Identify which cell holds the provided text, then report its [x, y] central coordinate. 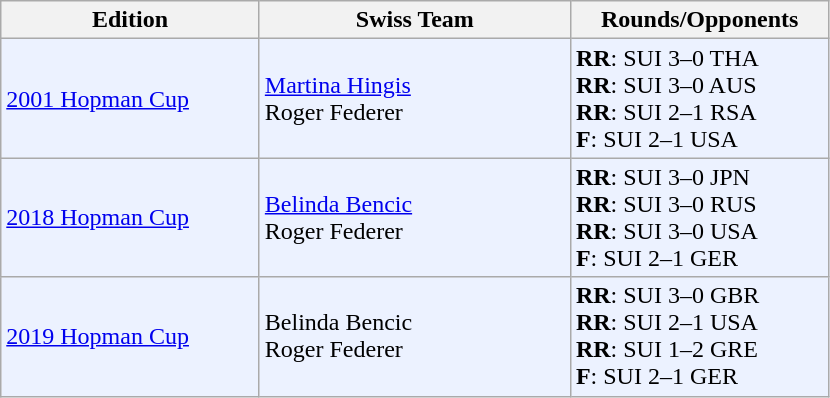
Swiss Team [414, 20]
Rounds/Opponents [700, 20]
2018 Hopman Cup [130, 218]
2019 Hopman Cup [130, 336]
Edition [130, 20]
RR: SUI 3–0 THARR: SUI 3–0 AUSRR: SUI 2–1 RSA F: SUI 2–1 USA [700, 98]
RR: SUI 3–0 JPNRR: SUI 3–0 RUSRR: SUI 3–0 USA F: SUI 2–1 GER [700, 218]
Martina HingisRoger Federer [414, 98]
2001 Hopman Cup [130, 98]
RR: SUI 3–0 GBRRR: SUI 2–1 USARR: SUI 1–2 GRE F: SUI 2–1 GER [700, 336]
